Pinpoint the cell where the given text exists, returning its (x, y) midpoint coordinate. 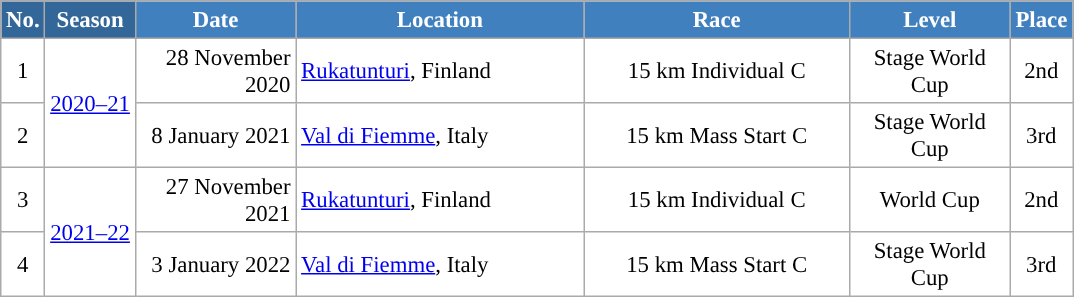
3 January 2022 (216, 264)
4 (23, 264)
Location (440, 20)
No. (23, 20)
World Cup (930, 200)
Level (930, 20)
28 November 2020 (216, 72)
27 November 2021 (216, 200)
2 (23, 136)
Place (1041, 20)
Date (216, 20)
Race (717, 20)
8 January 2021 (216, 136)
Season (90, 20)
1 (23, 72)
3 (23, 200)
2020–21 (90, 104)
2021–22 (90, 232)
